Capture the cell that displays the provided text and extract its (X, Y) central coordinate. 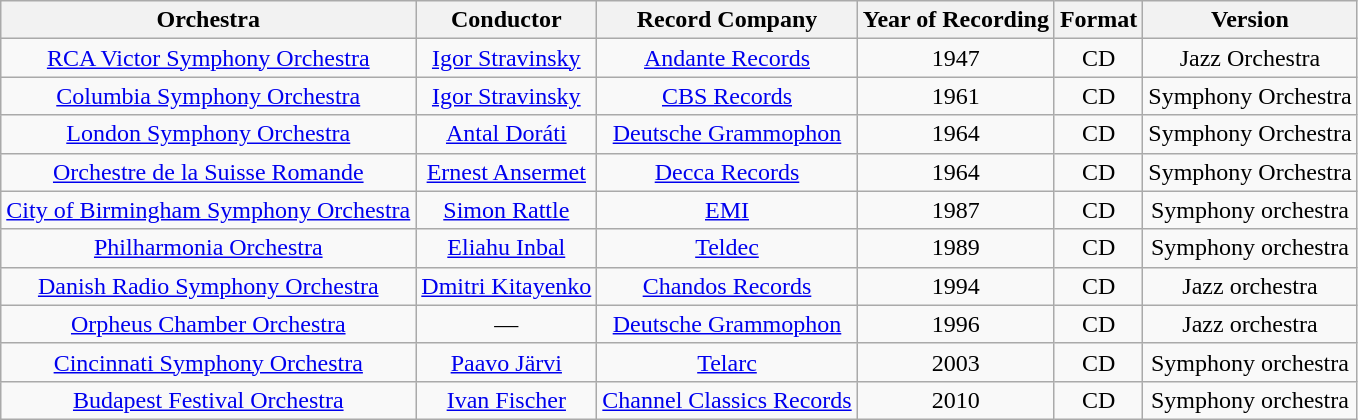
EMI (727, 210)
London Symphony Orchestra (208, 134)
Telarc (727, 362)
Ivan Fischer (506, 400)
Eliahu Inbal (506, 248)
— (506, 324)
Decca Records (727, 172)
Budapest Festival Orchestra (208, 400)
City of Birmingham Symphony Orchestra (208, 210)
Channel Classics Records (727, 400)
CBS Records (727, 96)
Simon Rattle (506, 210)
Dmitri Kitayenko (506, 286)
2003 (956, 362)
RCA Victor Symphony Orchestra (208, 58)
Year of Recording (956, 20)
2010 (956, 400)
1947 (956, 58)
Columbia Symphony Orchestra (208, 96)
1989 (956, 248)
Orchestra (208, 20)
Cincinnati Symphony Orchestra (208, 362)
Format (1098, 20)
Danish Radio Symphony Orchestra (208, 286)
Record Company (727, 20)
1996 (956, 324)
Philharmonia Orchestra (208, 248)
Version (1250, 20)
Orpheus Chamber Orchestra (208, 324)
Jazz Orchestra (1250, 58)
Antal Doráti (506, 134)
Conductor (506, 20)
Orchestre de la Suisse Romande (208, 172)
Paavo Järvi (506, 362)
1994 (956, 286)
1961 (956, 96)
1987 (956, 210)
Ernest Ansermet (506, 172)
Teldec (727, 248)
Chandos Records (727, 286)
Andante Records (727, 58)
